For the text-containing cell, return its midpoint in [X, Y] coordinate format. 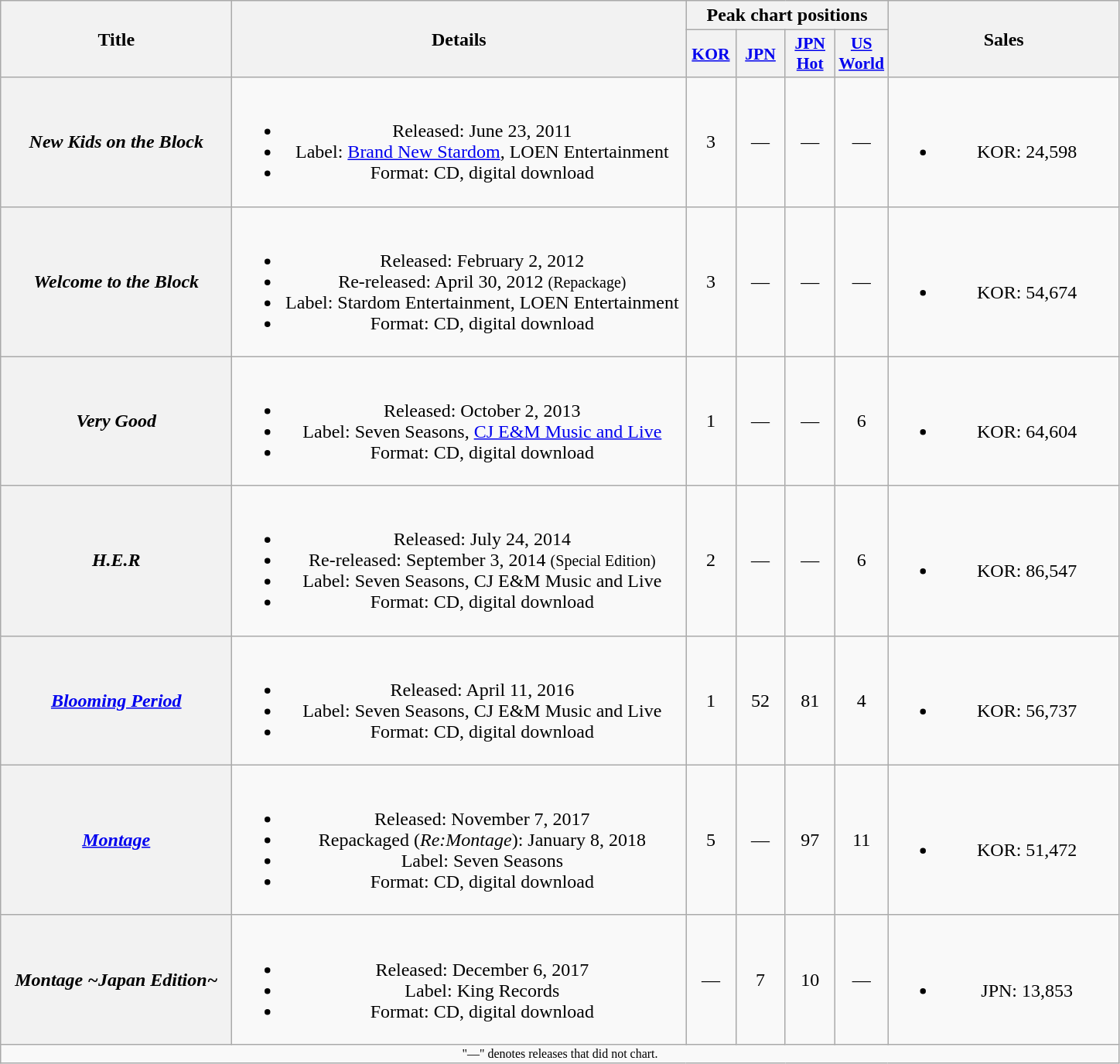
4 [862, 701]
JPN [760, 54]
Blooming Period [116, 701]
"—" denotes releases that did not chart. [560, 1053]
KOR: 64,604 [1004, 421]
Montage [116, 840]
2 [711, 561]
JPN: 13,853 [1004, 979]
KOR: 54,674 [1004, 281]
Released: July 24, 2014 Re-released: September 3, 2014 (Special Edition)Label: Seven Seasons, CJ E&M Music and LiveFormat: CD, digital download [459, 561]
Released: April 11, 2016 Label: Seven Seasons, CJ E&M Music and LiveFormat: CD, digital download [459, 701]
Very Good [116, 421]
10 [810, 979]
Released: November 7, 2017 Repackaged (Re:Montage): January 8, 2018Label: Seven SeasonsFormat: CD, digital download [459, 840]
Sales [1004, 39]
97 [810, 840]
Released: October 2, 2013 Label: Seven Seasons, CJ E&M Music and LiveFormat: CD, digital download [459, 421]
Montage ~Japan Edition~ [116, 979]
US World [862, 54]
7 [760, 979]
Welcome to the Block [116, 281]
KOR [711, 54]
Title [116, 39]
KOR: 51,472 [1004, 840]
Released: June 23, 2011 Label: Brand New Stardom, LOEN EntertainmentFormat: CD, digital download [459, 142]
Details [459, 39]
11 [862, 840]
H.E.R [116, 561]
Released: February 2, 2012 Re-released: April 30, 2012 (Repackage)Label: Stardom Entertainment, LOEN EntertainmentFormat: CD, digital download [459, 281]
JPNHot [810, 54]
KOR: 24,598 [1004, 142]
52 [760, 701]
81 [810, 701]
Peak chart positions [787, 15]
Released: December 6, 2017 Label: King RecordsFormat: CD, digital download [459, 979]
New Kids on the Block [116, 142]
KOR: 86,547 [1004, 561]
5 [711, 840]
KOR: 56,737 [1004, 701]
